For the text-containing cell, return its midpoint in [x, y] coordinate format. 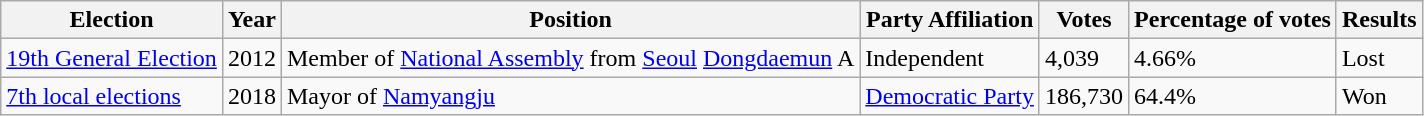
2018 [252, 96]
Independent [950, 58]
Results [1379, 20]
19th General Election [112, 58]
7th local elections [112, 96]
Member of National Assembly from Seoul Dongdaemun A [570, 58]
Won [1379, 96]
4.66% [1233, 58]
Party Affiliation [950, 20]
64.4% [1233, 96]
Election [112, 20]
2012 [252, 58]
Lost [1379, 58]
186,730 [1084, 96]
Year [252, 20]
Position [570, 20]
Democratic Party [950, 96]
4,039 [1084, 58]
Mayor of Namyangju [570, 96]
Percentage of votes [1233, 20]
Votes [1084, 20]
